Detect which cell encompasses the target text, then output its (x, y) center coordinate. 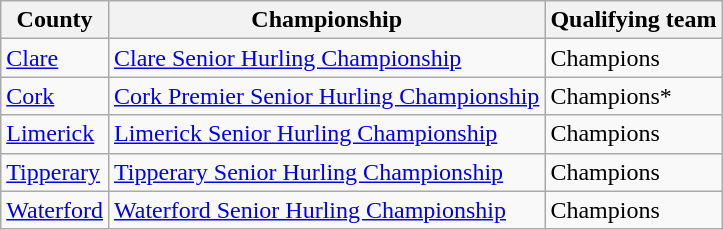
Waterford (55, 210)
Clare (55, 58)
Cork Premier Senior Hurling Championship (326, 96)
Waterford Senior Hurling Championship (326, 210)
County (55, 20)
Tipperary Senior Hurling Championship (326, 172)
Clare Senior Hurling Championship (326, 58)
Championship (326, 20)
Cork (55, 96)
Champions* (634, 96)
Tipperary (55, 172)
Qualifying team (634, 20)
Limerick Senior Hurling Championship (326, 134)
Limerick (55, 134)
